Identify which cell holds the provided text, then report its (x, y) central coordinate. 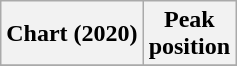
Peakposition (189, 34)
Chart (2020) (72, 34)
